Output the (X, Y) coordinate of the center of the cell containing the given text.  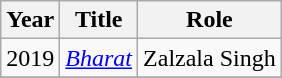
2019 (30, 58)
Bharat (99, 58)
Title (99, 20)
Zalzala Singh (210, 58)
Role (210, 20)
Year (30, 20)
